Identify which cell holds the provided text, then report its (X, Y) central coordinate. 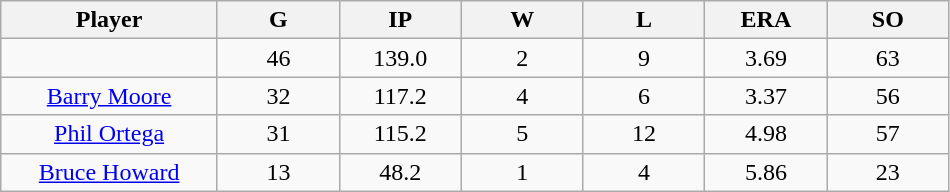
2 (522, 58)
31 (278, 134)
32 (278, 96)
Barry Moore (110, 96)
L (644, 20)
9 (644, 58)
23 (888, 172)
115.2 (400, 134)
6 (644, 96)
46 (278, 58)
117.2 (400, 96)
IP (400, 20)
Player (110, 20)
4.98 (766, 134)
ERA (766, 20)
13 (278, 172)
Phil Ortega (110, 134)
SO (888, 20)
5.86 (766, 172)
3.37 (766, 96)
1 (522, 172)
48.2 (400, 172)
5 (522, 134)
W (522, 20)
Bruce Howard (110, 172)
G (278, 20)
63 (888, 58)
12 (644, 134)
139.0 (400, 58)
3.69 (766, 58)
57 (888, 134)
56 (888, 96)
